From the cell containing the given text, extract its center point as [X, Y] coordinate. 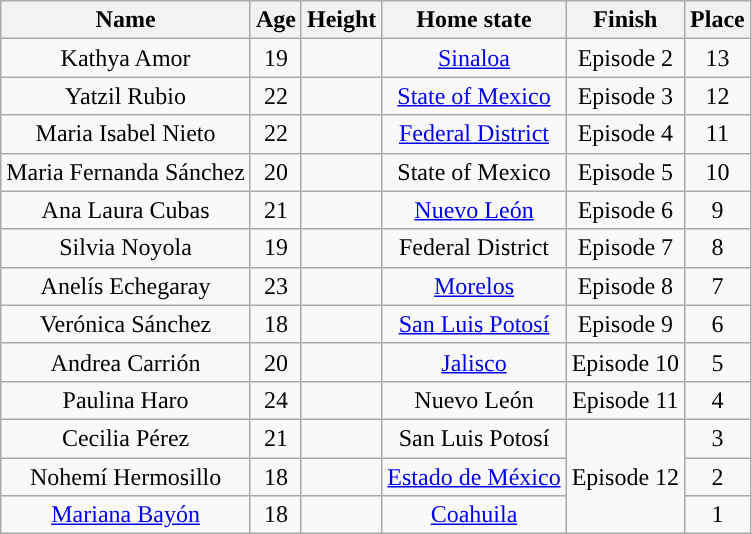
Maria Isabel Nieto [126, 134]
7 [718, 286]
Morelos [474, 286]
6 [718, 324]
Episode 9 [625, 324]
8 [718, 248]
Episode 4 [625, 134]
Episode 8 [625, 286]
Place [718, 20]
Episode 7 [625, 248]
Episode 3 [625, 96]
23 [276, 286]
Home state [474, 20]
Height [341, 20]
4 [718, 400]
Episode 6 [625, 210]
Cecilia Pérez [126, 438]
Kathya Amor [126, 58]
Andrea Carrión [126, 362]
12 [718, 96]
Nohemí Hermosillo [126, 477]
Silvia Noyola [126, 248]
Paulina Haro [126, 400]
Finish [625, 20]
Coahuila [474, 515]
10 [718, 172]
9 [718, 210]
Maria Fernanda Sánchez [126, 172]
5 [718, 362]
Name [126, 20]
Episode 10 [625, 362]
Sinaloa [474, 58]
Episode 2 [625, 58]
Estado de México [474, 477]
2 [718, 477]
Yatzil Rubio [126, 96]
Ana Laura Cubas [126, 210]
Episode 11 [625, 400]
Age [276, 20]
Episode 12 [625, 476]
Episode 5 [625, 172]
Jalisco [474, 362]
Anelís Echegaray [126, 286]
3 [718, 438]
Verónica Sánchez [126, 324]
11 [718, 134]
24 [276, 400]
13 [718, 58]
Mariana Bayón [126, 515]
1 [718, 515]
